Pinpoint the cell where the given text exists, returning its (x, y) midpoint coordinate. 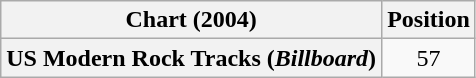
US Modern Rock Tracks (Billboard) (192, 58)
57 (429, 58)
Position (429, 20)
Chart (2004) (192, 20)
